Provide the [x, y] coordinate of the cell's center where the given text is located.  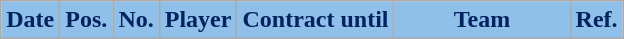
Ref. [596, 20]
Date [30, 20]
Pos. [86, 20]
Player [198, 20]
No. [136, 20]
Team [482, 20]
Contract until [316, 20]
